Identify which cell holds the provided text, then report its (X, Y) central coordinate. 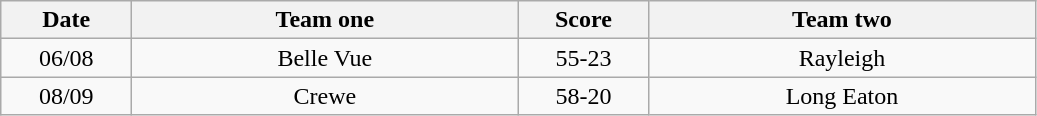
Team one (325, 20)
08/09 (66, 96)
Crewe (325, 96)
Belle Vue (325, 58)
58-20 (584, 96)
Score (584, 20)
Rayleigh (842, 58)
Date (66, 20)
06/08 (66, 58)
55-23 (584, 58)
Team two (842, 20)
Long Eaton (842, 96)
